For the text-containing cell, return its midpoint in [X, Y] coordinate format. 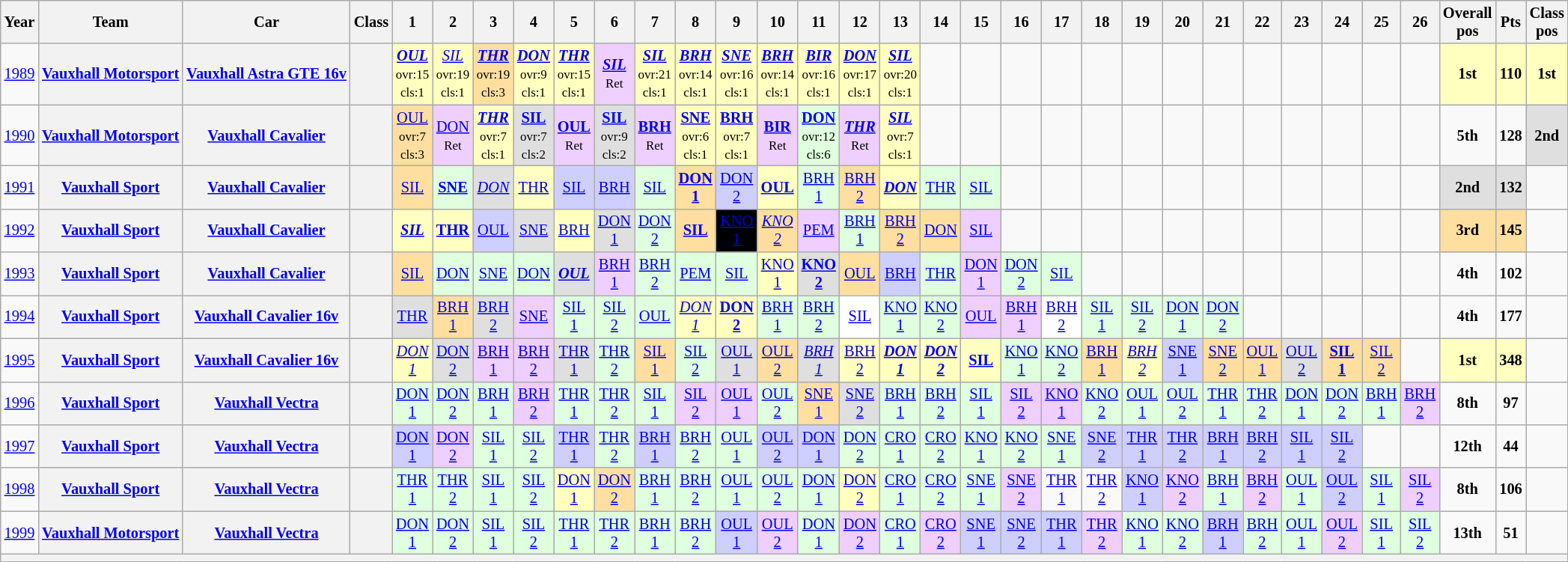
97 [1510, 403]
DONovr:9cls:1 [534, 74]
1992 [19, 230]
4 [534, 22]
6 [614, 22]
22 [1263, 22]
106 [1510, 489]
THRovr:7cls:1 [493, 135]
SILovr:19cls:1 [453, 74]
1999 [19, 533]
SNEovr:6cls:1 [696, 135]
102 [1510, 274]
11 [819, 22]
110 [1510, 74]
51 [1510, 533]
15 [981, 22]
1996 [19, 403]
44 [1510, 446]
SILRet [614, 74]
Classpos [1547, 22]
26 [1420, 22]
THRovr:15cls:1 [574, 74]
177 [1510, 317]
9 [736, 22]
DONRet [453, 135]
Year [19, 22]
SILovr:9cls:2 [614, 135]
1998 [19, 489]
Vauxhall Astra GTE 16v [266, 74]
20 [1183, 22]
13th [1467, 533]
23 [1302, 22]
16 [1022, 22]
DONovr:17cls:1 [860, 74]
12 [860, 22]
Class [371, 22]
13 [900, 22]
17 [1061, 22]
BIRovr:16cls:1 [819, 74]
19 [1142, 22]
25 [1382, 22]
1997 [19, 446]
SILovr:21cls:1 [655, 74]
21 [1223, 22]
1994 [19, 317]
Car [266, 22]
12th [1467, 446]
THRovr:19cls:3 [493, 74]
SNEovr:16cls:1 [736, 74]
1989 [19, 74]
24 [1342, 22]
1 [412, 22]
10 [778, 22]
1991 [19, 187]
OULRet [574, 135]
THRRet [860, 135]
3rd [1467, 230]
5th [1467, 135]
BIRRet [778, 135]
Overallpos [1467, 22]
128 [1510, 135]
145 [1510, 230]
Pts [1510, 22]
SILovr:7cls:1 [900, 135]
BRHRet [655, 135]
5 [574, 22]
132 [1510, 187]
8 [696, 22]
3 [493, 22]
7 [655, 22]
OULovr:7cls:3 [412, 135]
DONovr:12cls:6 [819, 135]
14 [941, 22]
18 [1102, 22]
1995 [19, 360]
BRHovr:7cls:1 [736, 135]
1993 [19, 274]
OULovr:15cls:1 [412, 74]
1990 [19, 135]
SILovr:20cls:1 [900, 74]
348 [1510, 360]
2 [453, 22]
Team [111, 22]
SILovr:7cls:2 [534, 135]
